Pinpoint the cell where the given text exists, returning its [x, y] midpoint coordinate. 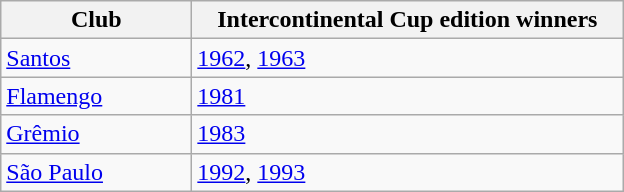
São Paulo [96, 172]
1992, 1993 [408, 172]
Flamengo [96, 96]
1981 [408, 96]
Grêmio [96, 134]
1962, 1963 [408, 58]
Club [96, 20]
Intercontinental Cup edition winners [408, 20]
Santos [96, 58]
1983 [408, 134]
